Scan for the cell matching the given text and deliver its [x, y] coordinate at center. 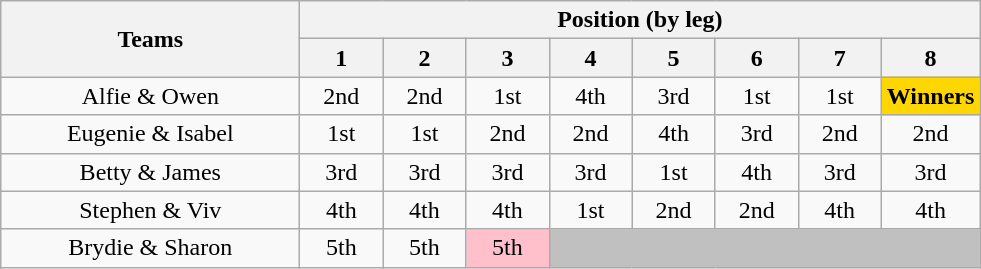
Eugenie & Isabel [150, 134]
Stephen & Viv [150, 210]
Position (by leg) [640, 20]
7 [840, 58]
2 [424, 58]
Betty & James [150, 172]
6 [756, 58]
8 [930, 58]
4 [590, 58]
5 [674, 58]
Winners [930, 96]
Teams [150, 39]
3 [508, 58]
Brydie & Sharon [150, 248]
Alfie & Owen [150, 96]
1 [342, 58]
